From the cell containing the given text, extract its center point as (x, y) coordinate. 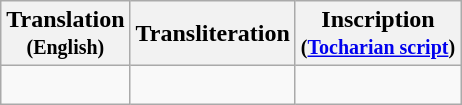
Transliteration (212, 34)
Translation(English) (66, 34)
Inscription(Tocharian script) (378, 34)
